Locate the cell with the specified text and output its (X, Y) center coordinate. 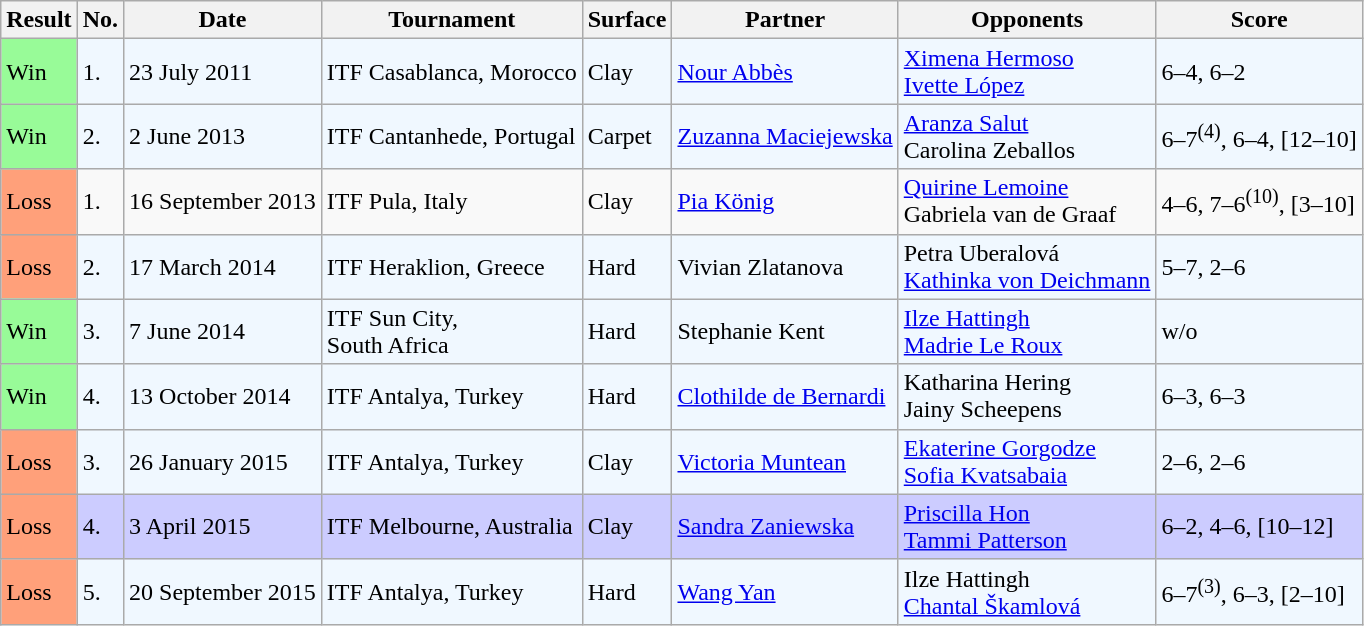
Petra Uberalová Kathinka von Deichmann (1027, 266)
Priscilla Hon Tammi Patterson (1027, 526)
ITF Casablanca, Morocco (452, 72)
Ekaterine Gorgodze Sofia Kvatsabaia (1027, 462)
6–7(3), 6–3, [2–10] (1259, 592)
23 July 2011 (223, 72)
6–4, 6–2 (1259, 72)
Wang Yan (785, 592)
Aranza Salut Carolina Zeballos (1027, 136)
ITF Heraklion, Greece (452, 266)
Tournament (452, 20)
3 April 2015 (223, 526)
6–7(4), 6–4, [12–10] (1259, 136)
6–3, 6–3 (1259, 396)
Ilze Hattingh Madrie Le Roux (1027, 332)
5. (100, 592)
6–2, 4–6, [10–12] (1259, 526)
Vivian Zlatanova (785, 266)
ITF Cantanhede, Portugal (452, 136)
16 September 2013 (223, 202)
Opponents (1027, 20)
Ximena Hermoso Ivette López (1027, 72)
Nour Abbès (785, 72)
w/o (1259, 332)
ITF Pula, Italy (452, 202)
No. (100, 20)
26 January 2015 (223, 462)
2–6, 2–6 (1259, 462)
Stephanie Kent (785, 332)
Victoria Muntean (785, 462)
Result (39, 20)
Score (1259, 20)
Ilze Hattingh Chantal Škamlová (1027, 592)
Sandra Zaniewska (785, 526)
2 June 2013 (223, 136)
17 March 2014 (223, 266)
7 June 2014 (223, 332)
Clothilde de Bernardi (785, 396)
20 September 2015 (223, 592)
Carpet (627, 136)
13 October 2014 (223, 396)
4–6, 7–6(10), [3–10] (1259, 202)
ITF Sun City, South Africa (452, 332)
ITF Melbourne, Australia (452, 526)
Zuzanna Maciejewska (785, 136)
5–7, 2–6 (1259, 266)
Quirine Lemoine Gabriela van de Graaf (1027, 202)
Partner (785, 20)
Surface (627, 20)
Date (223, 20)
Pia König (785, 202)
Katharina Hering Jainy Scheepens (1027, 396)
